From the cell containing the given text, extract its center point as (X, Y) coordinate. 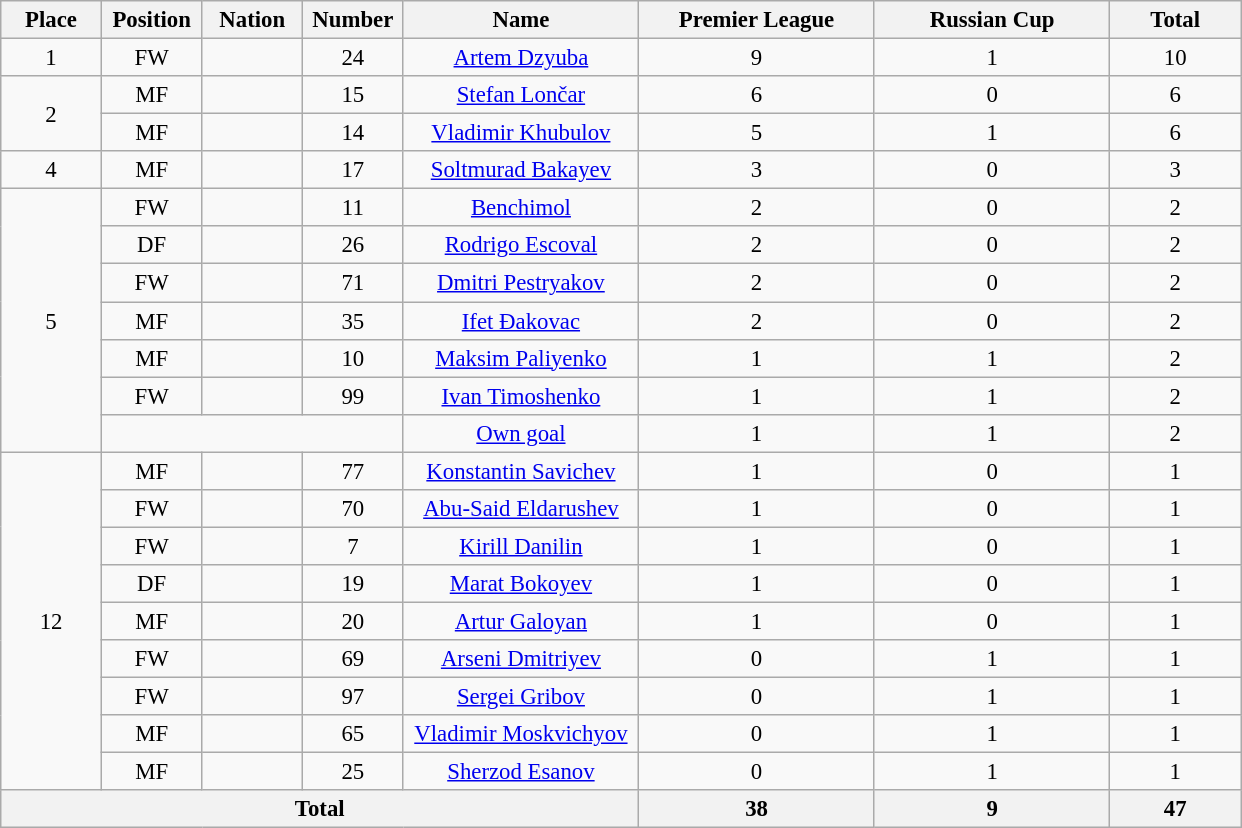
Sergei Gribov (521, 697)
65 (354, 734)
Sherzod Esanov (521, 772)
Ifet Đakovac (521, 321)
Abu-Said Eldarushev (521, 509)
Stefan Lončar (521, 95)
Russian Cup (992, 20)
Position (152, 20)
Nation (252, 20)
Dmitri Pestryakov (521, 283)
Arseni Dmitriyev (521, 659)
Rodrigo Escoval (521, 245)
14 (354, 133)
Own goal (521, 433)
17 (354, 170)
77 (354, 471)
Number (354, 20)
Soltmurad Bakayev (521, 170)
24 (354, 58)
19 (354, 584)
Kirill Danilin (521, 546)
Benchimol (521, 208)
99 (354, 396)
71 (354, 283)
38 (757, 809)
25 (354, 772)
70 (354, 509)
12 (52, 621)
Maksim Paliyenko (521, 358)
Marat Bokoyev (521, 584)
7 (354, 546)
69 (354, 659)
Place (52, 20)
97 (354, 697)
15 (354, 95)
Vladimir Moskvichyov (521, 734)
Artem Dzyuba (521, 58)
26 (354, 245)
47 (1176, 809)
11 (354, 208)
Name (521, 20)
35 (354, 321)
Vladimir Khubulov (521, 133)
Premier League (757, 20)
Ivan Timoshenko (521, 396)
Artur Galoyan (521, 621)
Konstantin Savichev (521, 471)
4 (52, 170)
20 (354, 621)
